Identify which cell holds the provided text, then report its (X, Y) central coordinate. 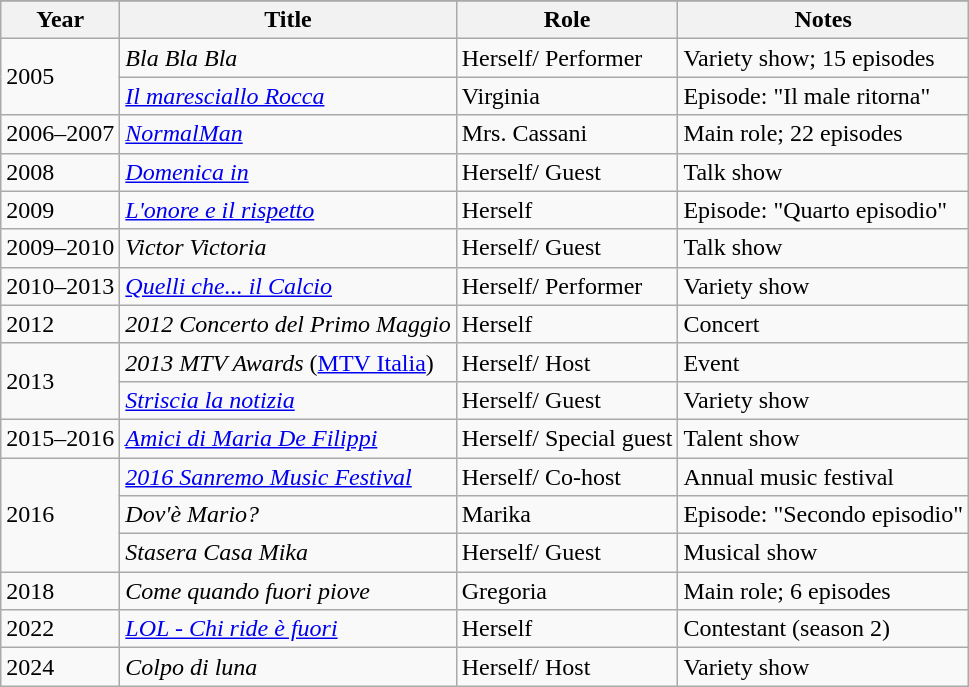
NormalMan (288, 134)
LOL - Chi ride è fuori (288, 629)
2010–2013 (60, 286)
Virginia (567, 96)
Main role; 6 episodes (824, 591)
Talent show (824, 438)
2016 (60, 515)
2024 (60, 667)
2013 (60, 381)
Herself/ Co-host (567, 477)
2008 (60, 172)
Amici di Maria De Filippi (288, 438)
2012 (60, 324)
2006–2007 (60, 134)
Quelli che... il Calcio (288, 286)
Come quando fuori piove (288, 591)
Annual music festival (824, 477)
Concert (824, 324)
Marika (567, 515)
2013 MTV Awards (MTV Italia) (288, 362)
2005 (60, 77)
Role (567, 20)
Episode: "Quarto episodio" (824, 210)
2016 Sanremo Music Festival (288, 477)
Gregoria (567, 591)
Main role; 22 episodes (824, 134)
2015–2016 (60, 438)
2022 (60, 629)
Colpo di luna (288, 667)
L'onore e il rispetto (288, 210)
Year (60, 20)
Event (824, 362)
Herself/ Special guest (567, 438)
2018 (60, 591)
Il maresciallo Rocca (288, 96)
Bla Bla Bla (288, 58)
Striscia la notizia (288, 400)
Dov'è Mario? (288, 515)
Variety show; 15 episodes (824, 58)
Contestant (season 2) (824, 629)
Stasera Casa Mika (288, 553)
Episode: "Il male ritorna" (824, 96)
Victor Victoria (288, 248)
Musical show (824, 553)
Mrs. Cassani (567, 134)
2009–2010 (60, 248)
Title (288, 20)
Domenica in (288, 172)
Notes (824, 20)
2009 (60, 210)
Episode: "Secondo episodio" (824, 515)
2012 Concerto del Primo Maggio (288, 324)
